Pinpoint the cell where the given text exists, returning its [X, Y] midpoint coordinate. 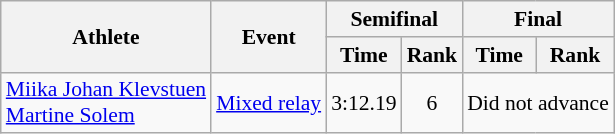
3:12.19 [364, 102]
Miika Johan KlevstuenMartine Solem [106, 102]
Mixed relay [268, 102]
Semifinal [394, 19]
Athlete [106, 36]
Final [538, 19]
6 [432, 102]
Did not advance [538, 102]
Event [268, 36]
